Search for the cell housing the specified text and yield its [X, Y] center coordinate. 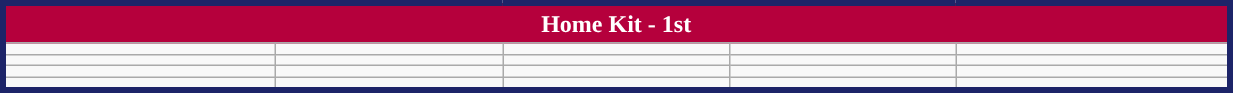
Home Kit - 1st [616, 23]
